Detect which cell encompasses the target text, then output its [X, Y] center coordinate. 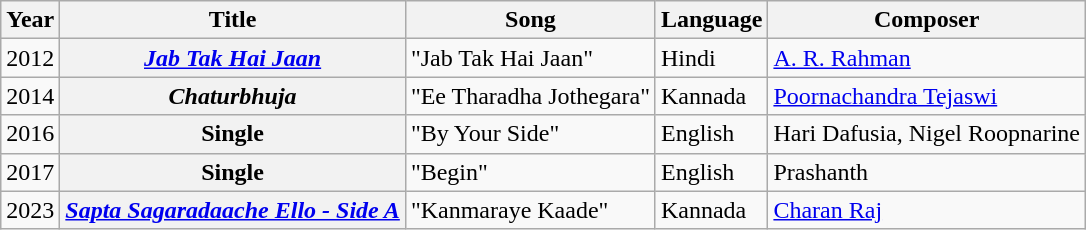
"Kanmaraye Kaade" [530, 210]
2012 [30, 58]
Hari Dafusia, Nigel Roopnarine [927, 134]
Prashanth [927, 172]
"Begin" [530, 172]
Hindi [711, 58]
Composer [927, 20]
Title [233, 20]
Language [711, 20]
2023 [30, 210]
"Ee Tharadha Jothegara" [530, 96]
Sapta Sagaradaache Ello - Side A [233, 210]
2016 [30, 134]
Year [30, 20]
2014 [30, 96]
Song [530, 20]
2017 [30, 172]
Poornachandra Tejaswi [927, 96]
Jab Tak Hai Jaan [233, 58]
Charan Raj [927, 210]
"By Your Side" [530, 134]
A. R. Rahman [927, 58]
Chaturbhuja [233, 96]
"Jab Tak Hai Jaan" [530, 58]
